Return the [x, y] coordinate for the center point of the cell that contains the specified text.  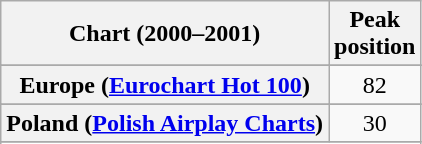
30 [375, 123]
Chart (2000–2001) [165, 34]
Poland (Polish Airplay Charts) [165, 123]
82 [375, 85]
Peakposition [375, 34]
Europe (Eurochart Hot 100) [165, 85]
